Detect which cell encompasses the target text, then output its (x, y) center coordinate. 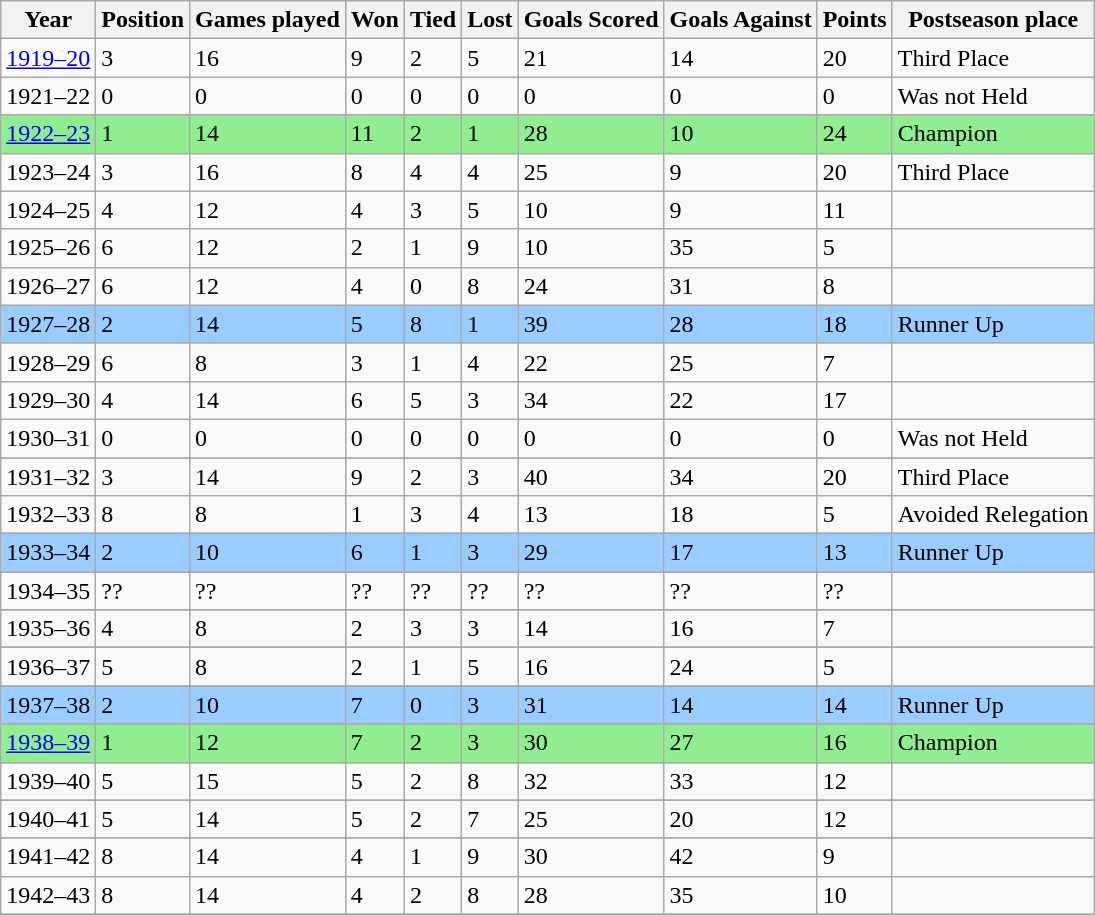
Goals Against (740, 20)
Lost (490, 20)
1923–24 (48, 172)
1921–22 (48, 96)
15 (268, 781)
Games played (268, 20)
1936–37 (48, 667)
Avoided Relegation (993, 515)
Year (48, 20)
1926–27 (48, 286)
1932–33 (48, 515)
32 (591, 781)
1928–29 (48, 362)
Postseason place (993, 20)
1938–39 (48, 743)
1940–41 (48, 819)
33 (740, 781)
1929–30 (48, 400)
Tied (432, 20)
42 (740, 857)
1919–20 (48, 58)
Position (143, 20)
1933–34 (48, 553)
1924–25 (48, 210)
Points (854, 20)
1941–42 (48, 857)
21 (591, 58)
1935–36 (48, 629)
Goals Scored (591, 20)
Won (374, 20)
1922–23 (48, 134)
1934–35 (48, 591)
39 (591, 324)
1939–40 (48, 781)
1931–32 (48, 477)
40 (591, 477)
1925–26 (48, 248)
1937–38 (48, 705)
27 (740, 743)
1930–31 (48, 438)
1942–43 (48, 895)
29 (591, 553)
1927–28 (48, 324)
